Return the (x, y) coordinate for the center point of the cell that contains the specified text.  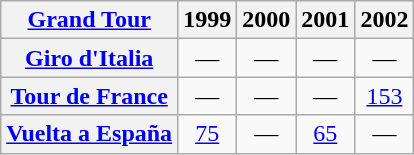
75 (208, 134)
Grand Tour (90, 20)
65 (326, 134)
Tour de France (90, 96)
2000 (266, 20)
2001 (326, 20)
2002 (384, 20)
153 (384, 96)
1999 (208, 20)
Vuelta a España (90, 134)
Giro d'Italia (90, 58)
